Scan for the cell matching the given text and deliver its (X, Y) coordinate at center. 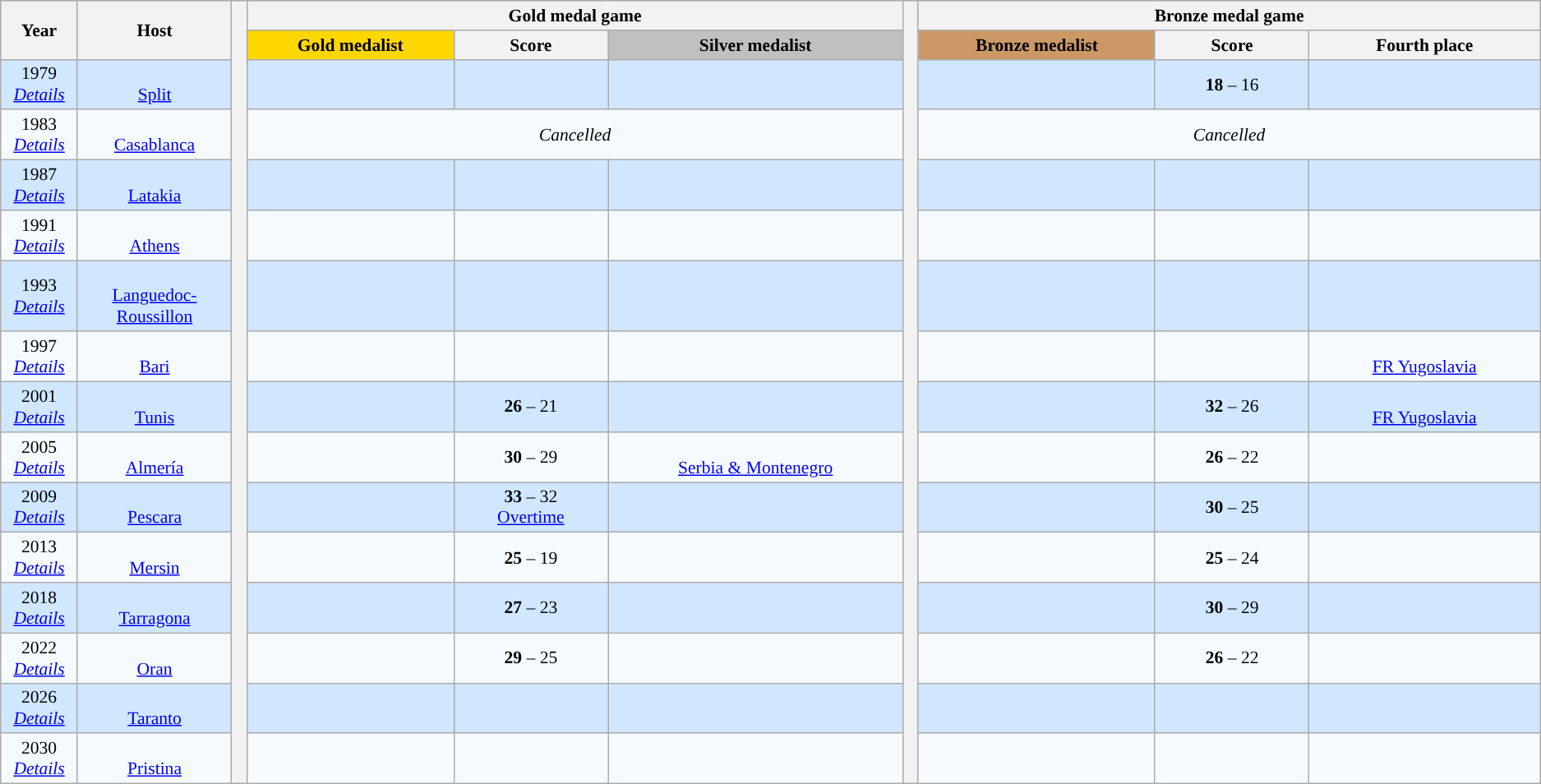
2009Details (39, 508)
2026Details (39, 708)
27 – 23 (531, 608)
1997Details (39, 357)
25 – 24 (1231, 557)
Taranto (155, 708)
1991Details (39, 235)
Almería (155, 457)
1979Details (39, 84)
Pescara (155, 508)
Bari (155, 357)
Latakia (155, 186)
29 – 25 (531, 657)
2001Details (39, 408)
Year (39, 30)
33 – 32 Overtime (531, 508)
2005Details (39, 457)
18 – 16 (1231, 84)
Gold medal game (574, 16)
2018Details (39, 608)
Gold medalist (350, 45)
Fourth place (1425, 45)
1993Details (39, 296)
Split (155, 84)
Pristina (155, 759)
Bronze medal game (1229, 16)
1983Details (39, 135)
Languedoc-Roussillon (155, 296)
Tarragona (155, 608)
1987Details (39, 186)
30 – 25 (1231, 508)
Silver medalist (756, 45)
2013Details (39, 557)
Athens (155, 235)
2030Details (39, 759)
32 – 26 (1231, 408)
Host (155, 30)
2022Details (39, 657)
Bronze medalist (1036, 45)
Mersin (155, 557)
25 – 19 (531, 557)
26 – 21 (531, 408)
Oran (155, 657)
Tunis (155, 408)
Casablanca (155, 135)
Serbia & Montenegro (756, 457)
